Find where the given text appears and provide that cell's center as [X, Y] coordinate. 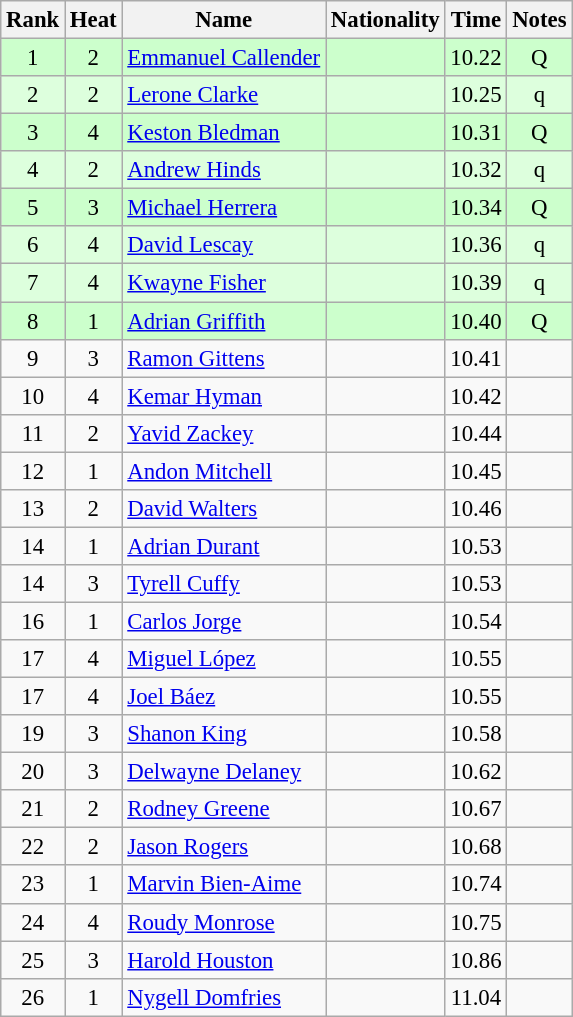
26 [33, 997]
Nationality [386, 20]
Name [224, 20]
Carlos Jorge [224, 621]
10 [33, 396]
10.45 [476, 471]
7 [33, 283]
Marvin Bien-Aime [224, 885]
10.62 [476, 772]
Rank [33, 20]
8 [33, 321]
10.39 [476, 283]
Time [476, 20]
Adrian Durant [224, 546]
22 [33, 847]
13 [33, 509]
10.75 [476, 922]
Yavid Zackey [224, 433]
Kemar Hyman [224, 396]
Notes [540, 20]
10.34 [476, 208]
10.58 [476, 734]
11 [33, 433]
Emmanuel Callender [224, 58]
Adrian Griffith [224, 321]
Heat [94, 20]
Lerone Clarke [224, 95]
20 [33, 772]
10.46 [476, 509]
16 [33, 621]
Delwayne Delaney [224, 772]
Andrew Hinds [224, 170]
10.67 [476, 809]
11.04 [476, 997]
Miguel López [224, 659]
Nygell Domfries [224, 997]
Jason Rogers [224, 847]
Shanon King [224, 734]
9 [33, 358]
Roudy Monrose [224, 922]
25 [33, 960]
Rodney Greene [224, 809]
19 [33, 734]
10.86 [476, 960]
Michael Herrera [224, 208]
David Walters [224, 509]
David Lescay [224, 245]
Kwayne Fisher [224, 283]
10.54 [476, 621]
10.22 [476, 58]
10.40 [476, 321]
24 [33, 922]
12 [33, 471]
23 [33, 885]
Andon Mitchell [224, 471]
Ramon Gittens [224, 358]
10.68 [476, 847]
Joel Báez [224, 697]
10.44 [476, 433]
10.42 [476, 396]
10.25 [476, 95]
6 [33, 245]
Tyrell Cuffy [224, 584]
10.31 [476, 133]
5 [33, 208]
21 [33, 809]
Harold Houston [224, 960]
Keston Bledman [224, 133]
10.74 [476, 885]
10.41 [476, 358]
10.32 [476, 170]
10.36 [476, 245]
